Provide the [x, y] coordinate of the cell's center where the given text is located.  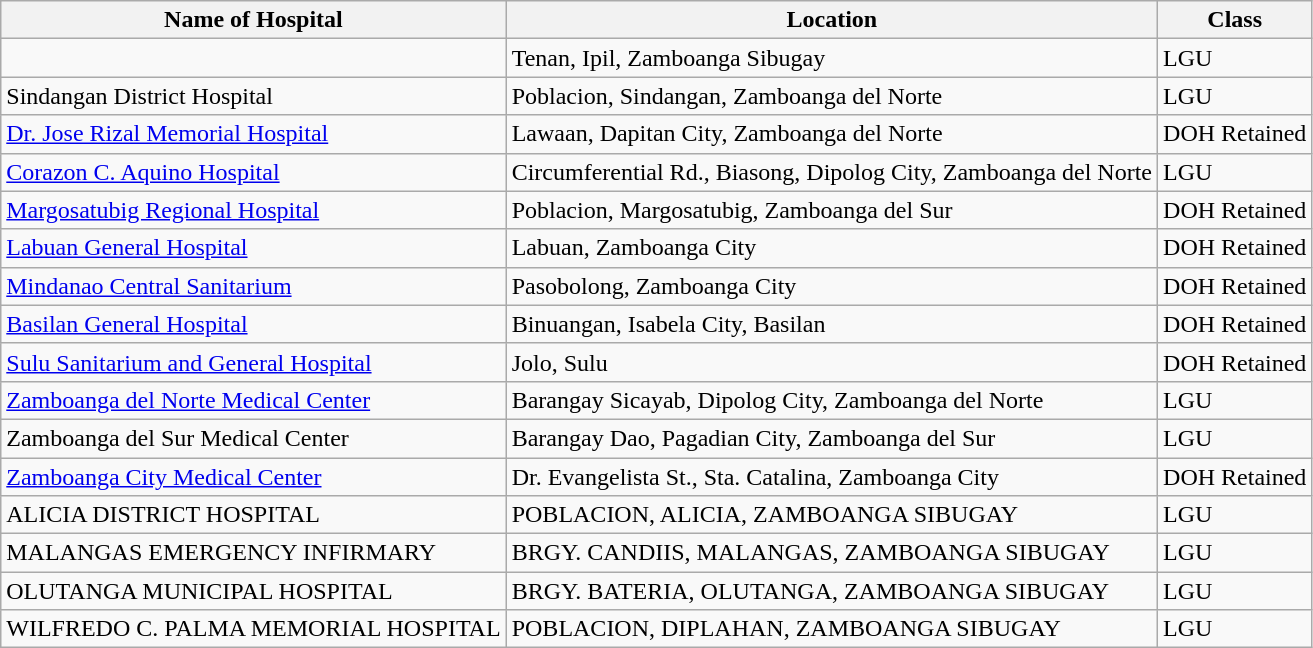
BRGY. CANDIIS, MALANGAS, ZAMBOANGA SIBUGAY [832, 553]
Pasobolong, Zamboanga City [832, 286]
Binuangan, Isabela City, Basilan [832, 324]
Sulu Sanitarium and General Hospital [254, 362]
Margosatubig Regional Hospital [254, 210]
Zamboanga del Sur Medical Center [254, 438]
BRGY. BATERIA, OLUTANGA, ZAMBOANGA SIBUGAY [832, 591]
Lawaan, Dapitan City, Zamboanga del Norte [832, 134]
Basilan General Hospital [254, 324]
Sindangan District Hospital [254, 96]
POBLACION, ALICIA, ZAMBOANGA SIBUGAY [832, 515]
Jolo, Sulu [832, 362]
Location [832, 20]
Dr. Jose Rizal Memorial Hospital [254, 134]
Zamboanga City Medical Center [254, 477]
Name of Hospital [254, 20]
POBLACION, DIPLAHAN, ZAMBOANGA SIBUGAY [832, 629]
Zamboanga del Norte Medical Center [254, 400]
Barangay Sicayab, Dipolog City, Zamboanga del Norte [832, 400]
Poblacion, Sindangan, Zamboanga del Norte [832, 96]
Corazon C. Aquino Hospital [254, 172]
Class [1235, 20]
Mindanao Central Sanitarium [254, 286]
Labuan, Zamboanga City [832, 248]
OLUTANGA MUNICIPAL HOSPITAL [254, 591]
Barangay Dao, Pagadian City, Zamboanga del Sur [832, 438]
Dr. Evangelista St., Sta. Catalina, Zamboanga City [832, 477]
Labuan General Hospital [254, 248]
Circumferential Rd., Biasong, Dipolog City, Zamboanga del Norte [832, 172]
ALICIA DISTRICT HOSPITAL [254, 515]
MALANGAS EMERGENCY INFIRMARY [254, 553]
WILFREDO C. PALMA MEMORIAL HOSPITAL [254, 629]
Poblacion, Margosatubig, Zamboanga del Sur [832, 210]
Tenan, Ipil, Zamboanga Sibugay [832, 58]
